Find where the given text appears and provide that cell's center as (x, y) coordinate. 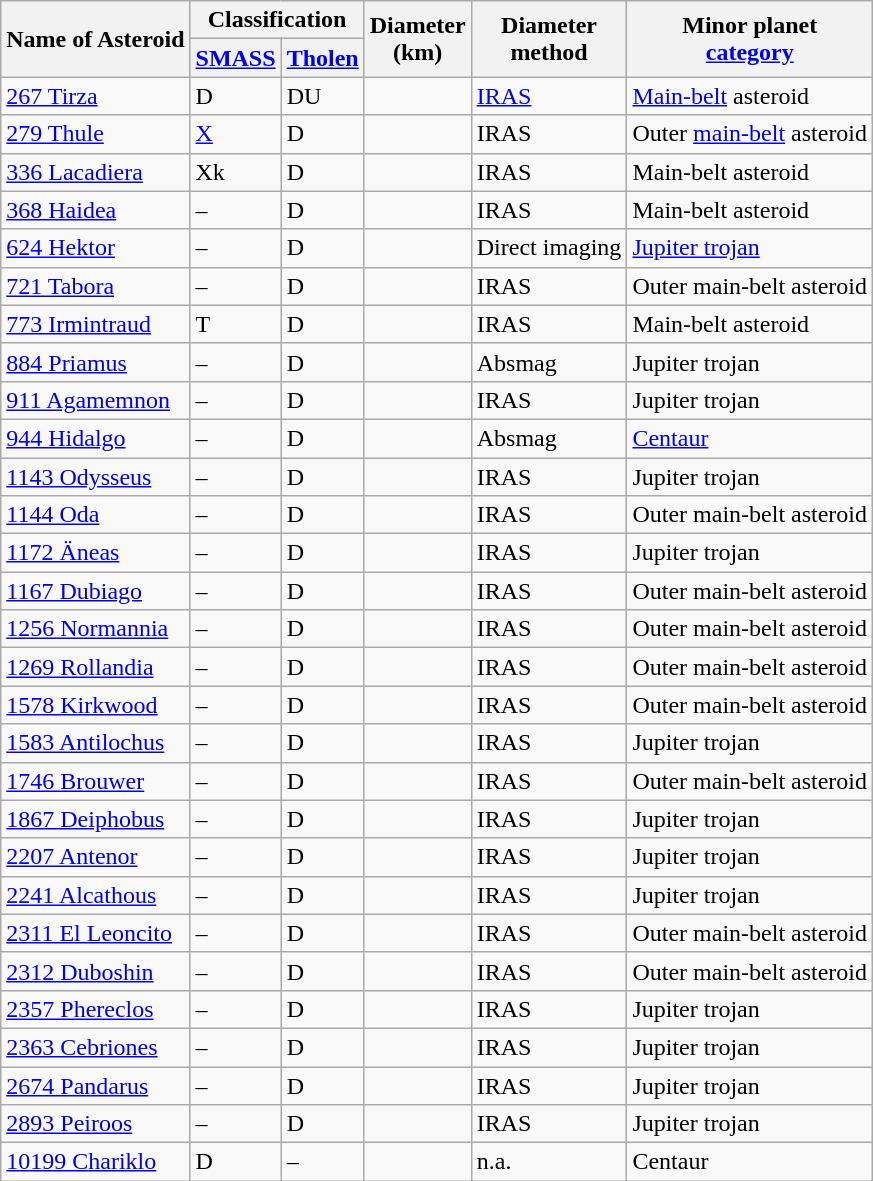
1746 Brouwer (96, 781)
1144 Oda (96, 515)
10199 Chariklo (96, 1162)
279 Thule (96, 134)
1172 Äneas (96, 553)
1578 Kirkwood (96, 705)
SMASS (236, 58)
Tholen (322, 58)
2363 Cebriones (96, 1047)
2241 Alcathous (96, 895)
2674 Pandarus (96, 1085)
Minor planetcategory (750, 39)
1167 Dubiago (96, 591)
1269 Rollandia (96, 667)
1143 Odysseus (96, 477)
DU (322, 96)
2893 Peiroos (96, 1124)
773 Irmintraud (96, 324)
721 Tabora (96, 286)
Diametermethod (549, 39)
X (236, 134)
624 Hektor (96, 248)
336 Lacadiera (96, 172)
Diameter(km) (418, 39)
2311 El Leoncito (96, 933)
Direct imaging (549, 248)
Xk (236, 172)
T (236, 324)
2357 Phereclos (96, 1009)
2207 Antenor (96, 857)
267 Tirza (96, 96)
1256 Normannia (96, 629)
n.a. (549, 1162)
368 Haidea (96, 210)
Name of Asteroid (96, 39)
1867 Deiphobus (96, 819)
Classification (277, 20)
1583 Antilochus (96, 743)
884 Priamus (96, 362)
944 Hidalgo (96, 438)
911 Agamemnon (96, 400)
2312 Duboshin (96, 971)
